Search for the cell housing the specified text and yield its (X, Y) center coordinate. 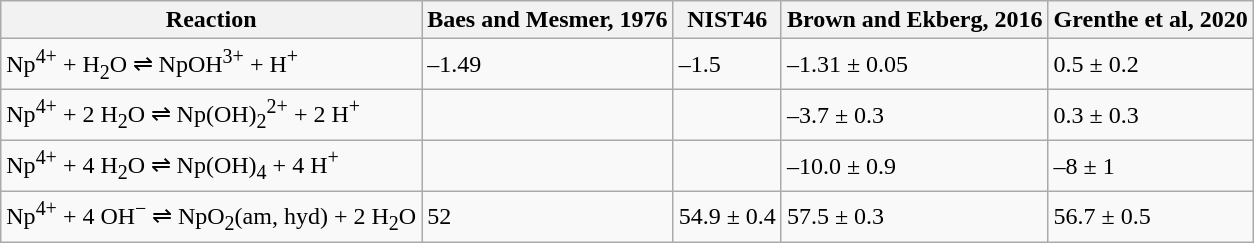
Baes and Mesmer, 1976 (548, 20)
52 (548, 216)
Np4+ + 4 OH− ⇌ NpO2(am, hyd) + 2 H2O (212, 216)
0.3 ± 0.3 (1150, 116)
Grenthe et al, 2020 (1150, 20)
–3.7 ± 0.3 (914, 116)
–8 ± 1 (1150, 166)
Reaction (212, 20)
NIST46 (727, 20)
–1.49 (548, 64)
Np4+ + H2O ⇌ NpOH3+ + H+ (212, 64)
57.5 ± 0.3 (914, 216)
56.7 ± 0.5 (1150, 216)
Np4+ + 2 H2O ⇌ Np(OH)22+ + 2 H+ (212, 116)
0.5 ± 0.2 (1150, 64)
Np4+ + 4 H2O ⇌ Np(OH)4 + 4 H+ (212, 166)
54.9 ± 0.4 (727, 216)
–1.31 ± 0.05 (914, 64)
–10.0 ± 0.9 (914, 166)
–1.5 (727, 64)
Brown and Ekberg, 2016 (914, 20)
